Capture the cell that displays the provided text and extract its (x, y) central coordinate. 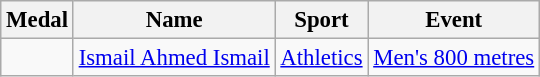
Event (454, 20)
Medal (38, 20)
Athletics (322, 58)
Name (174, 20)
Men's 800 metres (454, 58)
Sport (322, 20)
Ismail Ahmed Ismail (174, 58)
